Capture the cell that displays the provided text and extract its (x, y) central coordinate. 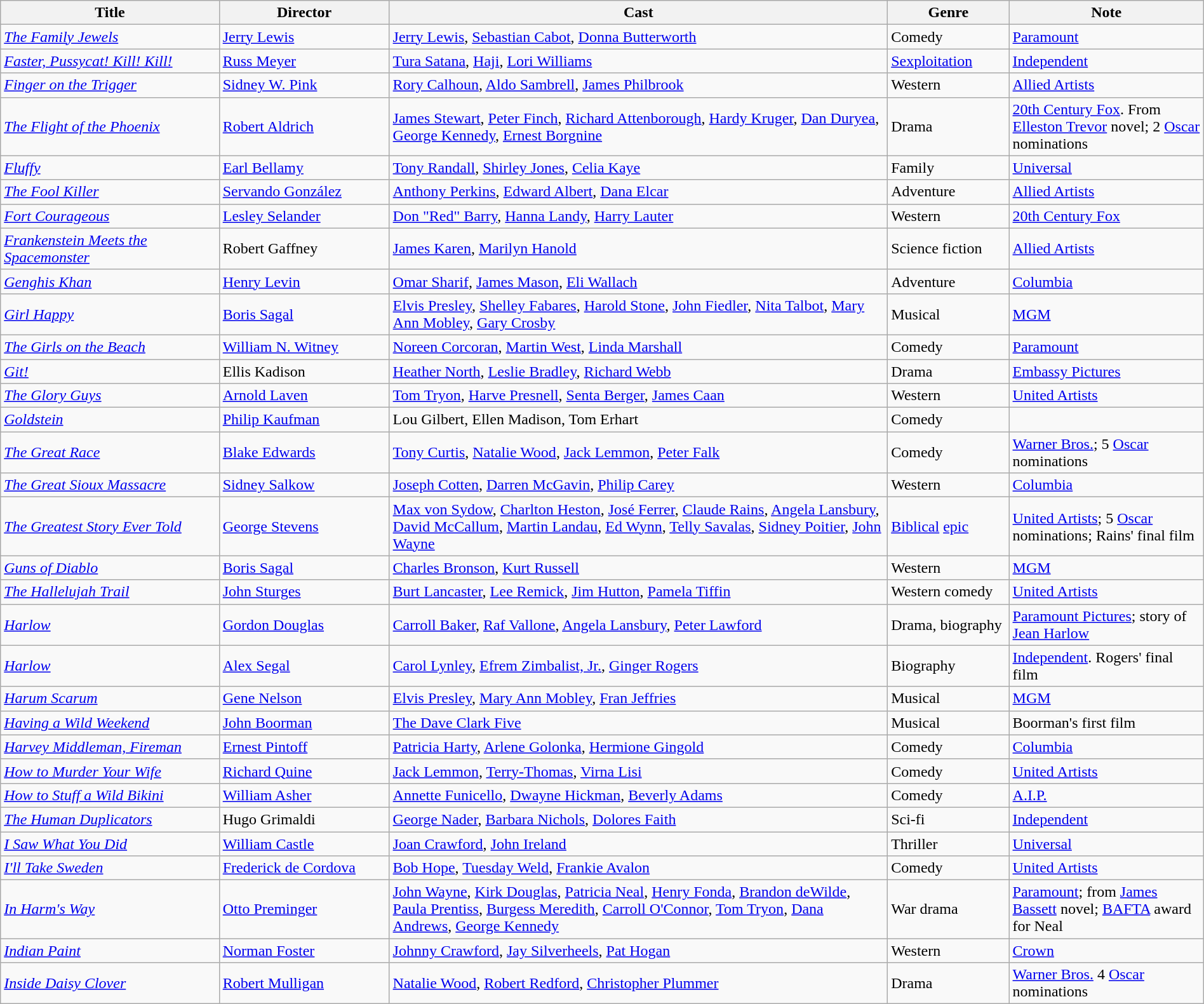
Robert Mulligan (304, 983)
Goldstein (110, 420)
How to Stuff a Wild Bikini (110, 795)
Cast (639, 13)
Jack Lemmon, Terry-Thomas, Virna Lisi (639, 771)
The Great Sioux Massacre (110, 485)
Carroll Baker, Raf Vallone, Angela Lansbury, Peter Lawford (639, 625)
I Saw What You Did (110, 844)
Western comedy (949, 592)
Patricia Harty, Arlene Golonka, Hermione Gingold (639, 747)
The Flight of the Phoenix (110, 126)
Burt Lancaster, Lee Remick, Jim Hutton, Pamela Tiffin (639, 592)
Bob Hope, Tuesday Weld, Frankie Avalon (639, 868)
Indian Paint (110, 951)
Tura Satana, Haji, Lori Williams (639, 61)
Omar Sharif, James Mason, Eli Wallach (639, 281)
Jerry Lewis (304, 37)
Gordon Douglas (304, 625)
Title (110, 13)
Ellis Kadison (304, 371)
Hugo Grimaldi (304, 819)
Sidney W. Pink (304, 85)
Tom Tryon, Harve Presnell, Senta Berger, James Caan (639, 396)
The Glory Guys (110, 396)
Heather North, Leslie Bradley, Richard Webb (639, 371)
Russ Meyer (304, 61)
Paramount Pictures; story of Jean Harlow (1106, 625)
Lou Gilbert, Ellen Madison, Tom Erhart (639, 420)
Rory Calhoun, Aldo Sambrell, James Philbrook (639, 85)
Warner Bros. 4 Oscar nominations (1106, 983)
Harum Scarum (110, 699)
William Asher (304, 795)
Gene Nelson (304, 699)
20th Century Fox (1106, 216)
Johnny Crawford, Jay Silverheels, Pat Hogan (639, 951)
The Hallelujah Trail (110, 592)
Servando González (304, 192)
The Human Duplicators (110, 819)
George Stevens (304, 526)
Carol Lynley, Efrem Zimbalist, Jr., Ginger Rogers (639, 666)
Robert Gaffney (304, 249)
Tony Curtis, Natalie Wood, Jack Lemmon, Peter Falk (639, 452)
Ernest Pintoff (304, 747)
Elvis Presley, Shelley Fabares, Harold Stone, John Fiedler, Nita Talbot, Mary Ann Mobley, Gary Crosby (639, 314)
Embassy Pictures (1106, 371)
United Artists; 5 Oscar nominations; Rains' final film (1106, 526)
Biblical epic (949, 526)
John Sturges (304, 592)
20th Century Fox. From Elleston Trevor novel; 2 Oscar nominations (1106, 126)
Annette Funicello, Dwayne Hickman, Beverly Adams (639, 795)
Fort Courageous (110, 216)
Girl Happy (110, 314)
Finger on the Trigger (110, 85)
Norman Foster (304, 951)
Blake Edwards (304, 452)
James Karen, Marilyn Hanold (639, 249)
Charles Bronson, Kurt Russell (639, 568)
Frankenstein Meets the Spacemonster (110, 249)
William Castle (304, 844)
Biography (949, 666)
Philip Kaufman (304, 420)
Otto Preminger (304, 909)
Joseph Cotten, Darren McGavin, Philip Carey (639, 485)
Noreen Corcoran, Martin West, Linda Marshall (639, 347)
Richard Quine (304, 771)
Genre (949, 13)
The Dave Clark Five (639, 723)
Alex Segal (304, 666)
Lesley Selander (304, 216)
Don "Red" Barry, Hanna Landy, Harry Lauter (639, 216)
I'll Take Sweden (110, 868)
Anthony Perkins, Edward Albert, Dana Elcar (639, 192)
James Stewart, Peter Finch, Richard Attenborough, Hardy Kruger, Dan Duryea, George Kennedy, Ernest Borgnine (639, 126)
Independent. Rogers' final film (1106, 666)
War drama (949, 909)
Boorman's first film (1106, 723)
Fluffy (110, 168)
Paramount; from James Bassett novel; BAFTA award for Neal (1106, 909)
Tony Randall, Shirley Jones, Celia Kaye (639, 168)
Jerry Lewis, Sebastian Cabot, Donna Butterworth (639, 37)
The Great Race (110, 452)
Thriller (949, 844)
Crown (1106, 951)
Genghis Khan (110, 281)
The Fool Killer (110, 192)
How to Murder Your Wife (110, 771)
Robert Aldrich (304, 126)
Faster, Pussycat! Kill! Kill! (110, 61)
Sexploitation (949, 61)
Arnold Laven (304, 396)
John Boorman (304, 723)
Guns of Diablo (110, 568)
Science fiction (949, 249)
Elvis Presley, Mary Ann Mobley, Fran Jeffries (639, 699)
Earl Bellamy (304, 168)
Frederick de Cordova (304, 868)
Director (304, 13)
Joan Crawford, John Ireland (639, 844)
Sci-fi (949, 819)
A.I.P. (1106, 795)
Inside Daisy Clover (110, 983)
Having a Wild Weekend (110, 723)
Family (949, 168)
Git! (110, 371)
Warner Bros.; 5 Oscar nominations (1106, 452)
William N. Witney (304, 347)
Note (1106, 13)
In Harm's Way (110, 909)
The Greatest Story Ever Told (110, 526)
Harvey Middleman, Fireman (110, 747)
The Family Jewels (110, 37)
George Nader, Barbara Nichols, Dolores Faith (639, 819)
Henry Levin (304, 281)
Sidney Salkow (304, 485)
Drama, biography (949, 625)
The Girls on the Beach (110, 347)
Natalie Wood, Robert Redford, Christopher Plummer (639, 983)
